Capture the cell that displays the provided text and extract its (x, y) central coordinate. 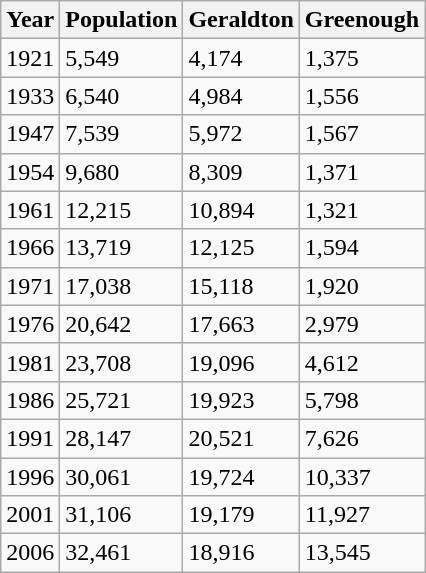
28,147 (122, 438)
19,179 (241, 515)
17,663 (241, 324)
5,972 (241, 134)
19,923 (241, 400)
15,118 (241, 286)
1971 (30, 286)
2001 (30, 515)
1,556 (362, 96)
20,642 (122, 324)
12,125 (241, 248)
1,567 (362, 134)
4,174 (241, 58)
18,916 (241, 553)
5,798 (362, 400)
1933 (30, 96)
1991 (30, 438)
Geraldton (241, 20)
1954 (30, 172)
1966 (30, 248)
10,894 (241, 210)
4,612 (362, 362)
5,549 (122, 58)
1996 (30, 477)
1961 (30, 210)
13,719 (122, 248)
1,371 (362, 172)
10,337 (362, 477)
1986 (30, 400)
13,545 (362, 553)
19,724 (241, 477)
8,309 (241, 172)
6,540 (122, 96)
Year (30, 20)
2,979 (362, 324)
7,539 (122, 134)
7,626 (362, 438)
1,594 (362, 248)
4,984 (241, 96)
2006 (30, 553)
9,680 (122, 172)
1947 (30, 134)
Greenough (362, 20)
Population (122, 20)
12,215 (122, 210)
1921 (30, 58)
25,721 (122, 400)
31,106 (122, 515)
1,375 (362, 58)
1981 (30, 362)
20,521 (241, 438)
19,096 (241, 362)
1,920 (362, 286)
11,927 (362, 515)
30,061 (122, 477)
1976 (30, 324)
32,461 (122, 553)
17,038 (122, 286)
1,321 (362, 210)
23,708 (122, 362)
